Scan for the cell matching the given text and deliver its [X, Y] coordinate at center. 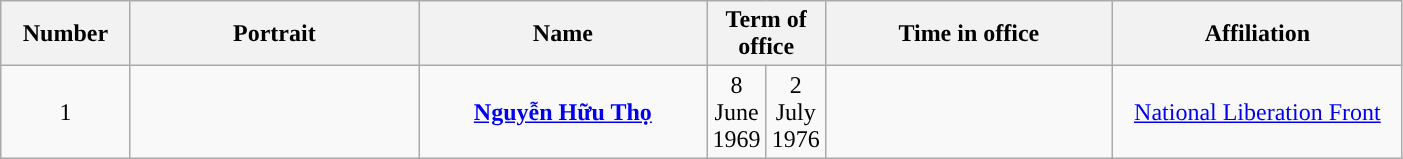
Name [563, 34]
Affiliation [1257, 34]
National Liberation Front [1257, 112]
8 June 1969 [736, 112]
Number [66, 34]
Portrait [274, 34]
2 July 1976 [796, 112]
Nguyễn Hữu Thọ [563, 112]
Term of office [766, 34]
1 [66, 112]
Time in office [968, 34]
